Find where the given text appears and provide that cell's center as [X, Y] coordinate. 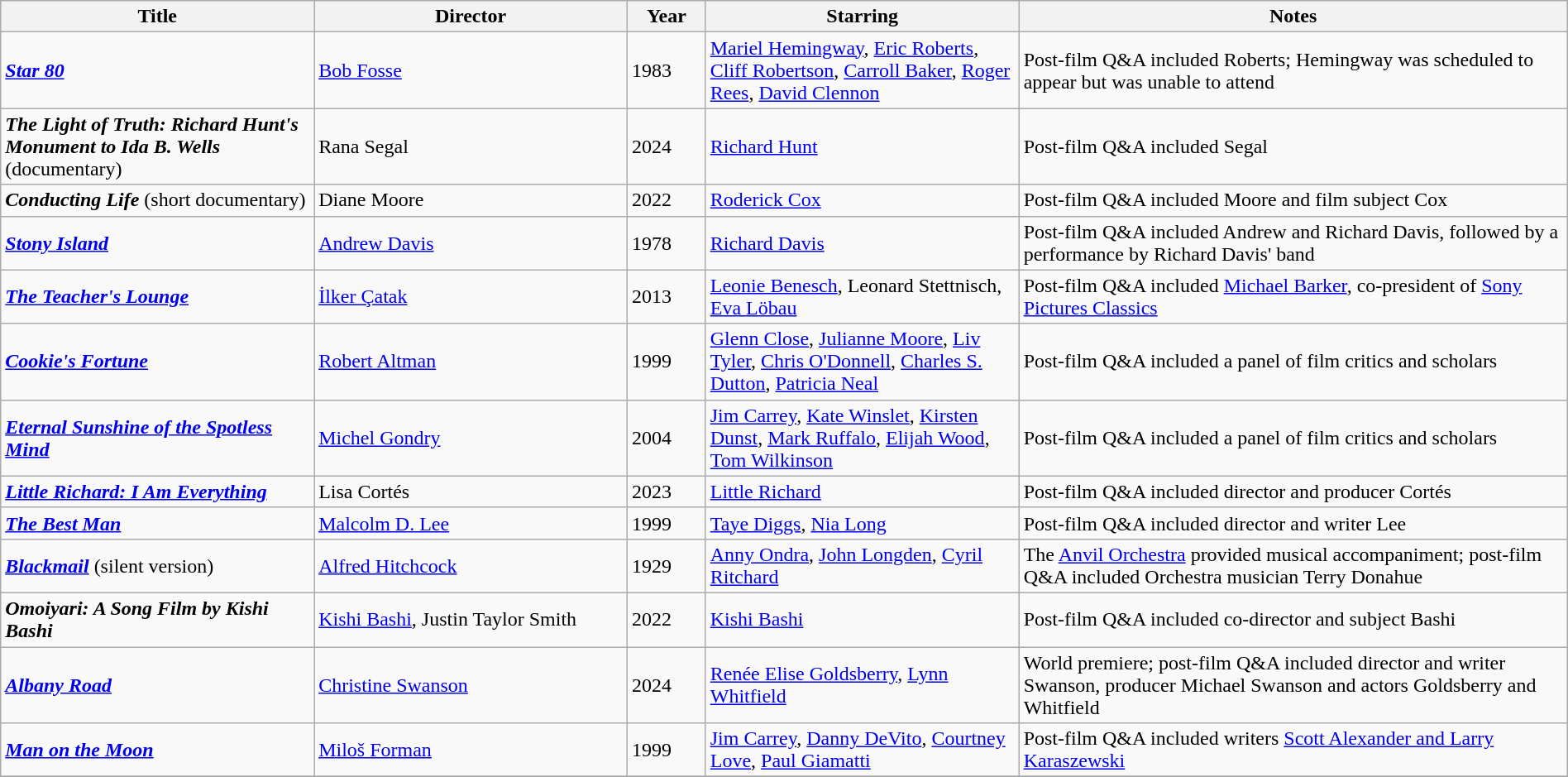
Post-film Q&A included writers Scott Alexander and Larry Karaszewski [1293, 750]
Blackmail (silent version) [157, 566]
Mariel Hemingway, Eric Roberts, Cliff Robertson, Carroll Baker, Roger Rees, David Clennon [862, 70]
Malcolm D. Lee [471, 523]
Taye Diggs, Nia Long [862, 523]
Alfred Hitchcock [471, 566]
Diane Moore [471, 200]
İlker Çatak [471, 296]
Post-film Q&A included Roberts; Hemingway was scheduled to appear but was unable to attend [1293, 70]
Glenn Close, Julianne Moore, Liv Tyler, Chris O'Donnell, Charles S. Dutton, Patricia Neal [862, 362]
Star 80 [157, 70]
Stony Island [157, 243]
Bob Fosse [471, 70]
Post-film Q&A included Andrew and Richard Davis, followed by a performance by Richard Davis' band [1293, 243]
Albany Road [157, 685]
Richard Hunt [862, 146]
Richard Davis [862, 243]
The Anvil Orchestra provided musical accompaniment; post-film Q&A included Orchestra musician Terry Donahue [1293, 566]
World premiere; post-film Q&A included director and writer Swanson, producer Michael Swanson and actors Goldsberry and Whitfield [1293, 685]
Andrew Davis [471, 243]
Kishi Bashi, Justin Taylor Smith [471, 619]
Jim Carrey, Danny DeVito, Courtney Love, Paul Giamatti [862, 750]
Post-film Q&A included Segal [1293, 146]
Roderick Cox [862, 200]
Omoiyari: A Song Film by Kishi Bashi [157, 619]
Cookie's Fortune [157, 362]
Lisa Cortés [471, 492]
Notes [1293, 17]
Renée Elise Goldsberry, Lynn Whitfield [862, 685]
Starring [862, 17]
Anny Ondra, John Longden, Cyril Ritchard [862, 566]
Title [157, 17]
Eternal Sunshine of the Spotless Mind [157, 438]
Christine Swanson [471, 685]
The Light of Truth: Richard Hunt's Monument to Ida B. Wells (documentary) [157, 146]
The Teacher's Lounge [157, 296]
Little Richard: I Am Everything [157, 492]
1929 [667, 566]
2023 [667, 492]
Man on the Moon [157, 750]
The Best Man [157, 523]
Jim Carrey, Kate Winslet, Kirsten Dunst, Mark Ruffalo, Elijah Wood, Tom Wilkinson [862, 438]
2013 [667, 296]
Post-film Q&A included Michael Barker, co-president of Sony Pictures Classics [1293, 296]
Leonie Benesch, Leonard Stettnisch, Eva Löbau [862, 296]
Robert Altman [471, 362]
Rana Segal [471, 146]
1978 [667, 243]
Little Richard [862, 492]
Miloš Forman [471, 750]
Post-film Q&A included director and producer Cortés [1293, 492]
Year [667, 17]
Kishi Bashi [862, 619]
1983 [667, 70]
Post-film Q&A included director and writer Lee [1293, 523]
Post-film Q&A included co-director and subject Bashi [1293, 619]
Director [471, 17]
Conducting Life (short documentary) [157, 200]
Post-film Q&A included Moore and film subject Cox [1293, 200]
Michel Gondry [471, 438]
2004 [667, 438]
